Provide the [x, y] coordinate of the cell's center where the given text is located.  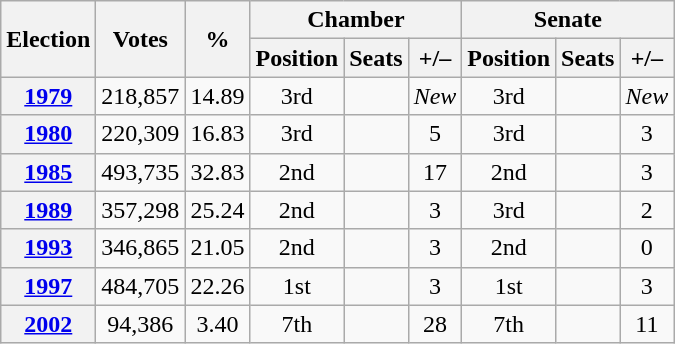
1980 [48, 134]
1997 [48, 286]
Senate [568, 20]
220,309 [140, 134]
357,298 [140, 210]
346,865 [140, 248]
1985 [48, 172]
32.83 [218, 172]
493,735 [140, 172]
2002 [48, 324]
25.24 [218, 210]
1979 [48, 96]
94,386 [140, 324]
Votes [140, 39]
3.40 [218, 324]
21.05 [218, 248]
22.26 [218, 286]
11 [647, 324]
16.83 [218, 134]
0 [647, 248]
% [218, 39]
17 [435, 172]
5 [435, 134]
1989 [48, 210]
14.89 [218, 96]
Chamber [356, 20]
28 [435, 324]
218,857 [140, 96]
2 [647, 210]
1993 [48, 248]
484,705 [140, 286]
Election [48, 39]
